From the cell containing the given text, extract its center point as (X, Y) coordinate. 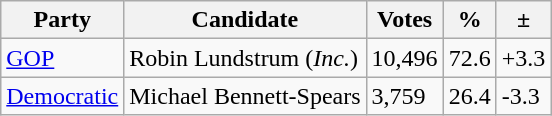
GOP (62, 58)
% (470, 20)
Votes (404, 20)
+3.3 (524, 58)
-3.3 (524, 96)
Candidate (245, 20)
3,759 (404, 96)
72.6 (470, 58)
Michael Bennett-Spears (245, 96)
Democratic (62, 96)
10,496 (404, 58)
Robin Lundstrum (Inc.) (245, 58)
± (524, 20)
Party (62, 20)
26.4 (470, 96)
